Extract the [X, Y] coordinate from the center of the cell holding the provided text.  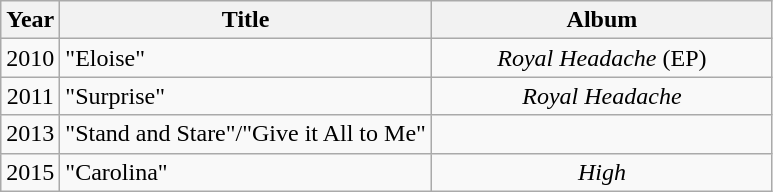
2015 [30, 172]
"Stand and Stare"/"Give it All to Me" [246, 134]
"Surprise" [246, 96]
Royal Headache (EP) [602, 58]
Album [602, 20]
2011 [30, 96]
High [602, 172]
2010 [30, 58]
"Eloise" [246, 58]
Year [30, 20]
"Carolina" [246, 172]
Royal Headache [602, 96]
2013 [30, 134]
Title [246, 20]
